Identify which cell holds the provided text, then report its [X, Y] central coordinate. 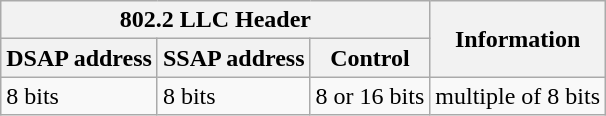
8 or 16 bits [370, 96]
multiple of 8 bits [518, 96]
SSAP address [234, 58]
DSAP address [80, 58]
Control [370, 58]
Information [518, 39]
802.2 LLC Header [216, 20]
